Locate the cell with the specified text and output its (X, Y) center coordinate. 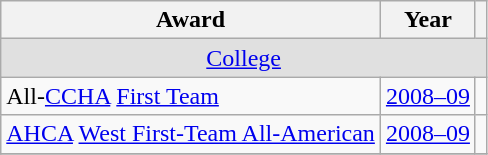
AHCA West First-Team All-American (191, 134)
Year (428, 20)
All-CCHA First Team (191, 96)
Award (191, 20)
College (244, 58)
